Detect which cell encompasses the target text, then output its [X, Y] center coordinate. 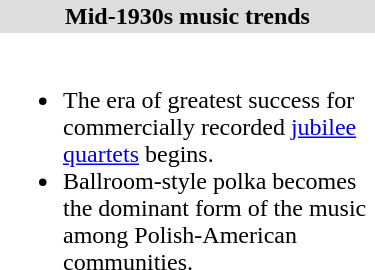
Mid-1930s music trends [188, 16]
